Return [X, Y] of the center of cell containing provided text 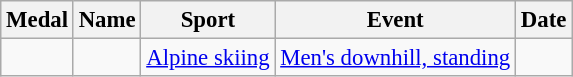
Name [107, 20]
Men's downhill, standing [396, 58]
Sport [208, 20]
Medal [38, 20]
Alpine skiing [208, 58]
Date [544, 20]
Event [396, 20]
